From the cell containing the given text, extract its center point as (x, y) coordinate. 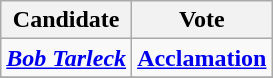
Vote (202, 20)
Candidate (66, 20)
Acclamation (202, 58)
Bob Tarleck (66, 58)
